Capture the cell that displays the provided text and extract its (X, Y) central coordinate. 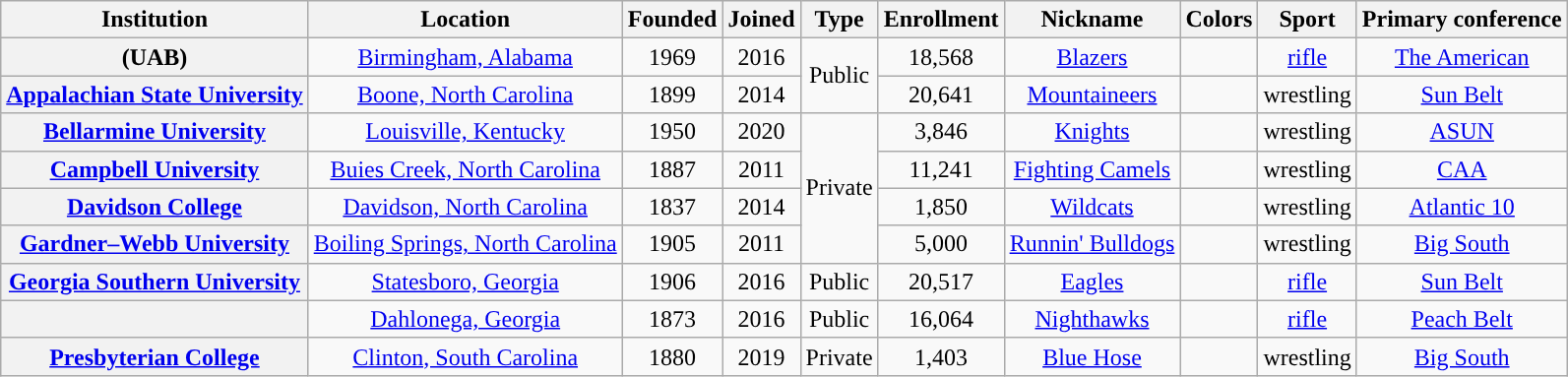
Type (839, 20)
Blue Hose (1093, 356)
Clinton, South Carolina (465, 356)
Wildcats (1093, 207)
2020 (762, 132)
1906 (672, 282)
Dahlonega, Georgia (465, 319)
Buies Creek, North Carolina (465, 169)
Location (465, 20)
1837 (672, 207)
Sport (1307, 20)
Georgia Southern University (155, 282)
20,517 (941, 282)
20,641 (941, 94)
1950 (672, 132)
1,403 (941, 356)
Louisville, Kentucky (465, 132)
Appalachian State University (155, 94)
Campbell University (155, 169)
5,000 (941, 244)
Davidson College (155, 207)
11,241 (941, 169)
Primary conference (1462, 20)
Nickname (1093, 20)
(UAB) (155, 57)
Atlantic 10 (1462, 207)
Fighting Camels (1093, 169)
1,850 (941, 207)
Knights (1093, 132)
Davidson, North Carolina (465, 207)
Runnin' Bulldogs (1093, 244)
1905 (672, 244)
The American (1462, 57)
Bellarmine University (155, 132)
ASUN (1462, 132)
Blazers (1093, 57)
Boone, North Carolina (465, 94)
Statesboro, Georgia (465, 282)
18,568 (941, 57)
3,846 (941, 132)
Peach Belt (1462, 319)
Nighthawks (1093, 319)
Colors (1219, 20)
2019 (762, 356)
1880 (672, 356)
1969 (672, 57)
16,064 (941, 319)
Boiling Springs, North Carolina (465, 244)
Presbyterian College (155, 356)
1887 (672, 169)
Enrollment (941, 20)
1899 (672, 94)
Birmingham, Alabama (465, 57)
Joined (762, 20)
1873 (672, 319)
Eagles (1093, 282)
Institution (155, 20)
Founded (672, 20)
CAA (1462, 169)
Gardner–Webb University (155, 244)
Mountaineers (1093, 94)
